From the cell containing the given text, extract its center point as (X, Y) coordinate. 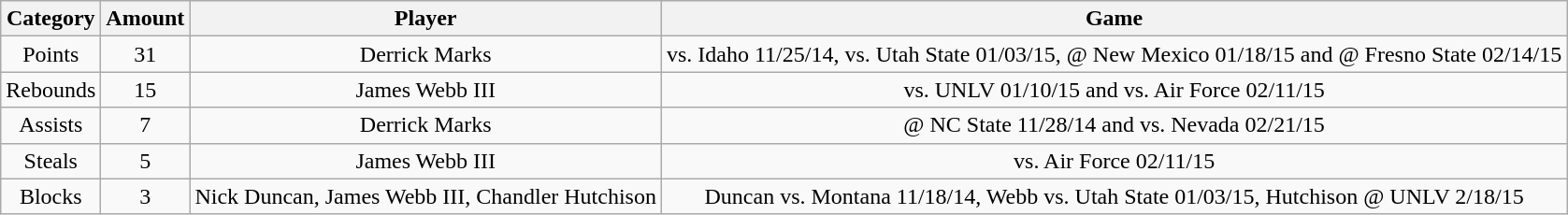
Points (50, 54)
Category (50, 19)
15 (146, 90)
31 (146, 54)
Steals (50, 161)
Assists (50, 125)
5 (146, 161)
Player (426, 19)
3 (146, 196)
@ NC State 11/28/14 and vs. Nevada 02/21/15 (1114, 125)
Blocks (50, 196)
7 (146, 125)
Rebounds (50, 90)
vs. Air Force 02/11/15 (1114, 161)
vs. UNLV 01/10/15 and vs. Air Force 02/11/15 (1114, 90)
Duncan vs. Montana 11/18/14, Webb vs. Utah State 01/03/15, Hutchison @ UNLV 2/18/15 (1114, 196)
Game (1114, 19)
vs. Idaho 11/25/14, vs. Utah State 01/03/15, @ New Mexico 01/18/15 and @ Fresno State 02/14/15 (1114, 54)
Nick Duncan, James Webb III, Chandler Hutchison (426, 196)
Amount (146, 19)
